Determine the [x, y] coordinate at the center of the cell enclosing the given text.  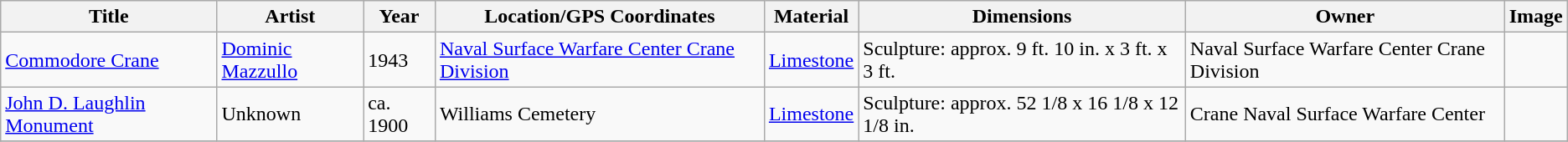
Commodore Crane [109, 60]
ca. 1900 [400, 114]
1943 [400, 60]
Material [811, 17]
Sculpture: approx. 9 ft. 10 in. x 3 ft. x 3 ft. [1022, 60]
Dimensions [1022, 17]
Location/GPS Coordinates [600, 17]
Title [109, 17]
Sculpture: approx. 52 1/8 x 16 1/8 x 12 1/8 in. [1022, 114]
Image [1536, 17]
Dominic Mazzullo [290, 60]
Artist [290, 17]
Unknown [290, 114]
Crane Naval Surface Warfare Center [1345, 114]
Year [400, 17]
Owner [1345, 17]
Williams Cemetery [600, 114]
John D. Laughlin Monument [109, 114]
